Search for the cell housing the specified text and yield its [X, Y] center coordinate. 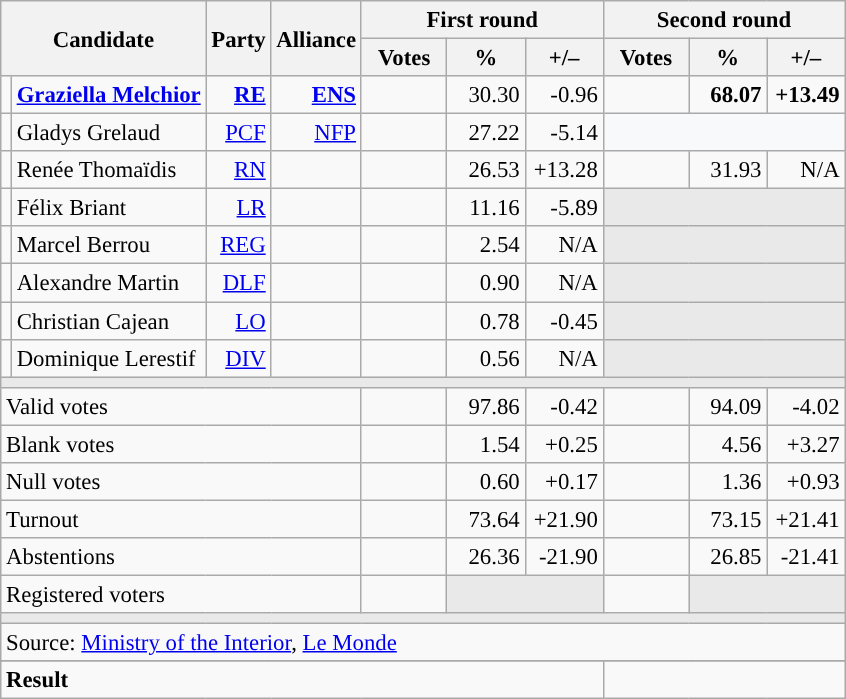
-5.14 [564, 133]
31.93 [728, 170]
Registered voters [182, 594]
Félix Briant [108, 208]
First round [482, 20]
94.09 [728, 406]
+13.28 [564, 170]
Graziella Melchior [108, 95]
Party [238, 38]
+3.27 [806, 444]
Gladys Grelaud [108, 133]
Null votes [182, 482]
Candidate [104, 38]
-0.45 [564, 321]
+0.25 [564, 444]
Result [302, 680]
1.54 [486, 444]
11.16 [486, 208]
NFP [316, 133]
Second round [724, 20]
-4.02 [806, 406]
Renée Thomaïdis [108, 170]
4.56 [728, 444]
30.30 [486, 95]
-0.42 [564, 406]
Blank votes [182, 444]
RE [238, 95]
97.86 [486, 406]
ENS [316, 95]
+21.41 [806, 519]
26.85 [728, 557]
26.36 [486, 557]
Abstentions [182, 557]
-5.89 [564, 208]
73.15 [728, 519]
1.36 [728, 482]
Turnout [182, 519]
+0.93 [806, 482]
LR [238, 208]
Christian Cajean [108, 321]
0.56 [486, 358]
+0.17 [564, 482]
0.78 [486, 321]
Source: Ministry of the Interior, Le Monde [423, 643]
+13.49 [806, 95]
0.60 [486, 482]
PCF [238, 133]
REG [238, 245]
73.64 [486, 519]
26.53 [486, 170]
-0.96 [564, 95]
-21.41 [806, 557]
27.22 [486, 133]
68.07 [728, 95]
Alexandre Martin [108, 283]
Dominique Lerestif [108, 358]
Valid votes [182, 406]
0.90 [486, 283]
Marcel Berrou [108, 245]
DIV [238, 358]
+21.90 [564, 519]
RN [238, 170]
2.54 [486, 245]
DLF [238, 283]
-21.90 [564, 557]
LO [238, 321]
Alliance [316, 38]
